Find where the given text appears and provide that cell's center as [X, Y] coordinate. 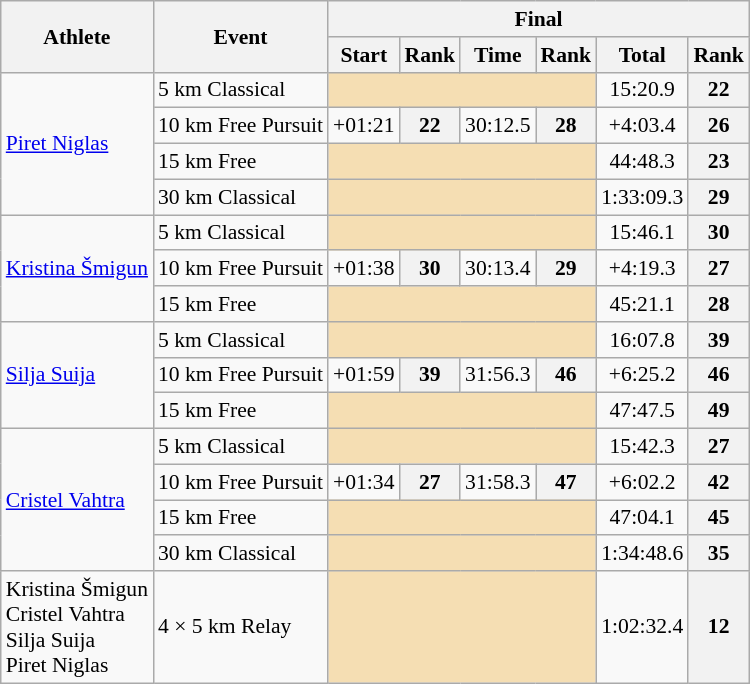
Time [498, 55]
1:02:32.4 [642, 627]
44:48.3 [642, 162]
Silja Suija [77, 376]
1:33:09.3 [642, 197]
Total [642, 55]
Kristina Šmigun [77, 268]
+01:59 [364, 375]
+01:21 [364, 126]
23 [718, 162]
26 [718, 126]
+4:03.4 [642, 126]
30:12.5 [498, 126]
Cristel Vahtra [77, 500]
15:46.1 [642, 233]
1:34:48.6 [642, 554]
15:20.9 [642, 90]
Start [364, 55]
16:07.8 [642, 340]
47:04.1 [642, 518]
42 [718, 482]
15:42.3 [642, 447]
Piret Niglas [77, 143]
31:56.3 [498, 375]
Event [240, 36]
+4:19.3 [642, 269]
35 [718, 554]
12 [718, 627]
+6:02.2 [642, 482]
Final [538, 19]
Kristina ŠmigunCristel VahtraSilja SuijaPiret Niglas [77, 627]
45:21.1 [642, 304]
4 × 5 km Relay [240, 627]
49 [718, 411]
+6:25.2 [642, 375]
31:58.3 [498, 482]
Athlete [77, 36]
47:47.5 [642, 411]
30:13.4 [498, 269]
45 [718, 518]
+01:34 [364, 482]
+01:38 [364, 269]
47 [566, 482]
